Pinpoint the cell where the given text exists, returning its [X, Y] midpoint coordinate. 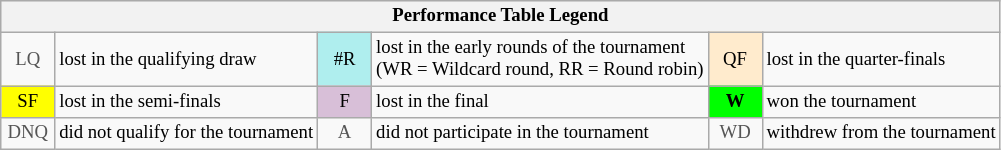
did not participate in the tournament [540, 134]
QF [735, 60]
LQ [28, 60]
W [735, 102]
lost in the final [540, 102]
lost in the early rounds of the tournament(WR = Wildcard round, RR = Round robin) [540, 60]
lost in the quarter-finals [881, 60]
DNQ [28, 134]
F [345, 102]
did not qualify for the tournament [186, 134]
A [345, 134]
WD [735, 134]
Performance Table Legend [500, 16]
lost in the semi-finals [186, 102]
withdrew from the tournament [881, 134]
#R [345, 60]
won the tournament [881, 102]
SF [28, 102]
lost in the qualifying draw [186, 60]
